Capture the cell that displays the provided text and extract its [X, Y] central coordinate. 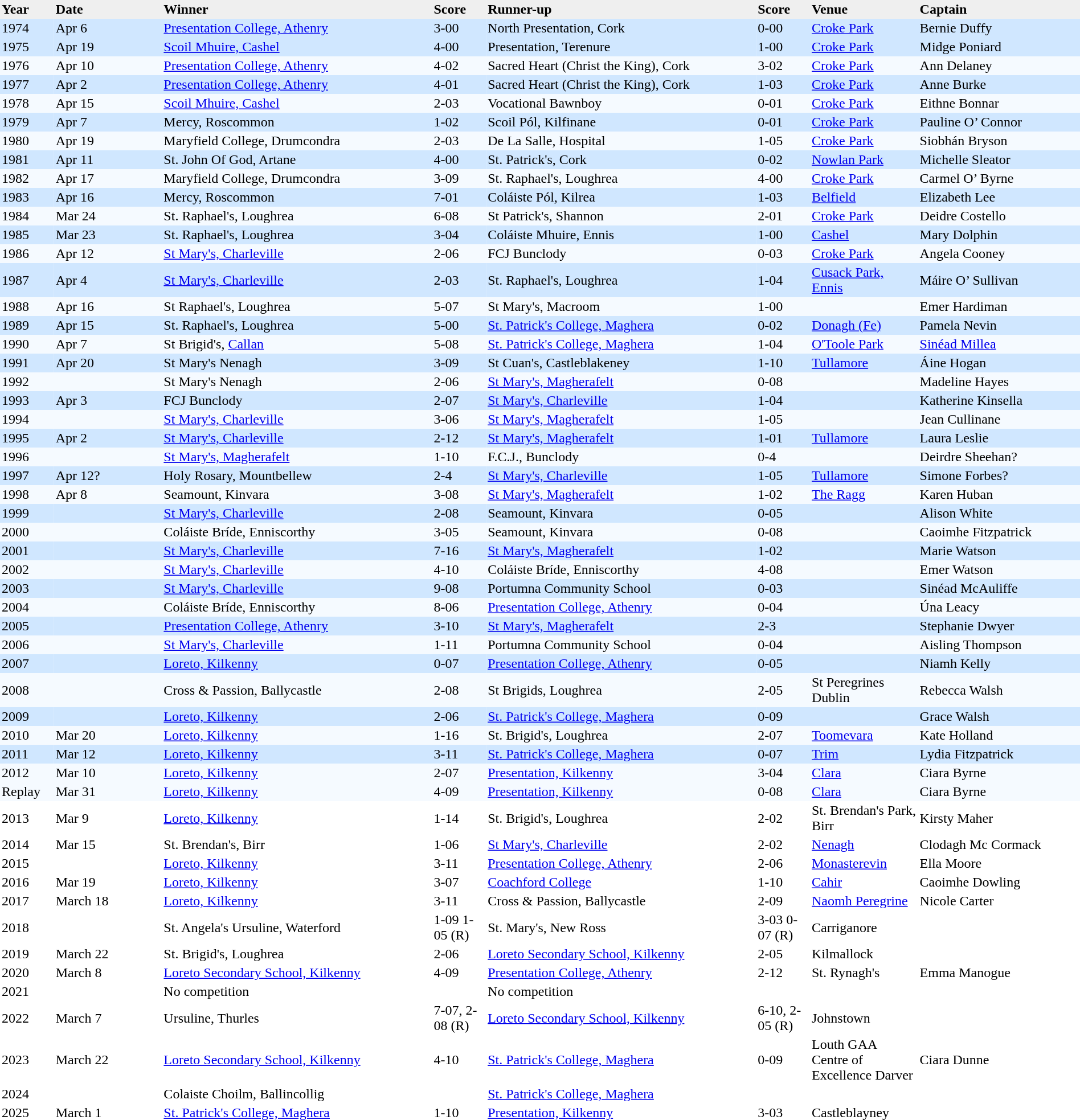
2017 [27, 901]
1976 [27, 66]
March 18 [108, 901]
1986 [27, 254]
2-09 [783, 901]
Michelle Sleator [999, 159]
2015 [27, 863]
Aisling Thompson [999, 645]
4-08 [783, 569]
St Brigid's, Callan [297, 344]
Sinéad McAuliffe [999, 589]
1983 [27, 197]
Johnstown [864, 1018]
2000 [27, 532]
3-06 [459, 419]
St Mary's, Macroom [621, 306]
2019 [27, 954]
Mar 19 [108, 883]
Elizabeth Lee [999, 197]
Colaiste Choilm, Ballincollig [297, 1094]
March 8 [108, 973]
Coláiste Pól, Kilrea [621, 197]
De La Salle, Hospital [621, 141]
Apr 8 [108, 494]
Date [108, 9]
3-10 [459, 626]
St. John Of God, Artane [297, 159]
Carriganore [864, 928]
Mar 12 [108, 754]
2021 [27, 992]
Mar 20 [108, 736]
Apr 3 [108, 401]
5-08 [459, 344]
Venue [864, 9]
Katherine Kinsella [999, 401]
2007 [27, 664]
St Cuan's, Castleblakeney [621, 363]
Mar 23 [108, 235]
Bernie Duffy [999, 28]
3-00 [459, 28]
Apr 11 [108, 159]
Cahir [864, 883]
Mar 10 [108, 773]
Kate Holland [999, 736]
1999 [27, 514]
1982 [27, 179]
Pauline O’ Connor [999, 122]
3-05 [459, 532]
St Patrick's, Shannon [621, 216]
Anne Burke [999, 84]
Jean Cullinane [999, 419]
F.C.J., Bunclody [621, 457]
Madeline Hayes [999, 381]
Deirdre Sheehan? [999, 457]
2018 [27, 928]
Emer Hardiman [999, 306]
Ella Moore [999, 863]
Emer Watson [999, 569]
1992 [27, 381]
1979 [27, 122]
Vocational Bawnboy [621, 104]
7-01 [459, 197]
1-09 1-05 (R) [459, 928]
Ursuline, Thurles [297, 1018]
2024 [27, 1094]
Clodagh Mc Cormack [999, 845]
St. Angela's Ursuline, Waterford [297, 928]
2-4 [459, 476]
O'Toole Park [864, 344]
Monasterevin [864, 863]
St. Rynagh's [864, 973]
9-08 [459, 589]
1978 [27, 104]
6-10, 2-05 (R) [783, 1018]
3-03 0-07 (R) [783, 928]
Kirsty Maher [999, 818]
2006 [27, 645]
Presentation, Terenure [621, 47]
St Brigids, Loughrea [621, 690]
1975 [27, 47]
Mar 31 [108, 791]
2016 [27, 883]
Grace Walsh [999, 716]
Marie Watson [999, 551]
St Peregrines Dublin [864, 690]
Mar 24 [108, 216]
Eithne Bonnar [999, 104]
Ann Delaney [999, 66]
Deidre Costello [999, 216]
7-07, 2-08 (R) [459, 1018]
0-00 [783, 28]
Niamh Kelly [999, 664]
Karen Huban [999, 494]
Nenagh [864, 845]
2003 [27, 589]
Apr 17 [108, 179]
Mary Dolphin [999, 235]
Cashel [864, 235]
1996 [27, 457]
Apr 4 [108, 280]
Simone Forbes? [999, 476]
2005 [27, 626]
2023 [27, 1060]
1993 [27, 401]
2012 [27, 773]
Winner [297, 9]
Stephanie Dwyer [999, 626]
Belfield [864, 197]
7-16 [459, 551]
5-00 [459, 326]
1994 [27, 419]
Kilmallock [864, 954]
Coláiste Mhuire, Ennis [621, 235]
1-11 [459, 645]
Trim [864, 754]
Coachford College [621, 883]
Úna Leacy [999, 607]
4-02 [459, 66]
1974 [27, 28]
St. Patrick's, Cork [621, 159]
1-14 [459, 818]
Angela Cooney [999, 254]
St. Brendan's, Birr [297, 845]
1998 [27, 494]
Áine Hogan [999, 363]
Mar 15 [108, 845]
1-16 [459, 736]
Scoil Pól, Kilfinane [621, 122]
1-01 [783, 438]
1980 [27, 141]
3-07 [459, 883]
8-06 [459, 607]
1987 [27, 280]
1977 [27, 84]
Apr 20 [108, 363]
Pamela Nevin [999, 326]
Captain [999, 9]
Louth GAA Centre of Excellence Darver [864, 1060]
1995 [27, 438]
2-3 [783, 626]
2014 [27, 845]
3-02 [783, 66]
2-01 [783, 216]
Laura Leslie [999, 438]
Máire O’ Sullivan [999, 280]
2011 [27, 754]
3-08 [459, 494]
Caoimhe Dowling [999, 883]
Runner-up [621, 9]
Replay [27, 791]
2013 [27, 818]
1989 [27, 326]
Donagh (Fe) [864, 326]
Holy Rosary, Mountbellew [297, 476]
1-06 [459, 845]
Apr 12? [108, 476]
March 7 [108, 1018]
4-01 [459, 84]
0-4 [783, 457]
1990 [27, 344]
St. Brendan's Park, Birr [864, 818]
1988 [27, 306]
St. Mary's, New Ross [621, 928]
Midge Poniard [999, 47]
Apr 10 [108, 66]
Emma Manogue [999, 973]
1991 [27, 363]
Cusack Park, Ennis [864, 280]
2020 [27, 973]
North Presentation, Cork [621, 28]
Mar 9 [108, 818]
Siobhán Bryson [999, 141]
Apr 12 [108, 254]
Rebecca Walsh [999, 690]
Year [27, 9]
Sinéad Millea [999, 344]
2004 [27, 607]
Naomh Peregrine [864, 901]
1985 [27, 235]
Toomevara [864, 736]
2010 [27, 736]
1997 [27, 476]
5-07 [459, 306]
The Ragg [864, 494]
Alison White [999, 514]
Nicole Carter [999, 901]
Apr 6 [108, 28]
6-08 [459, 216]
2008 [27, 690]
Caoimhe Fitzpatrick [999, 532]
St Raphael's, Loughrea [297, 306]
Ciara Dunne [999, 1060]
Lydia Fitzpatrick [999, 754]
2009 [27, 716]
Nowlan Park [864, 159]
2002 [27, 569]
Carmel O’ Byrne [999, 179]
1984 [27, 216]
2022 [27, 1018]
2001 [27, 551]
1981 [27, 159]
